For the text-containing cell, return its midpoint in (X, Y) coordinate format. 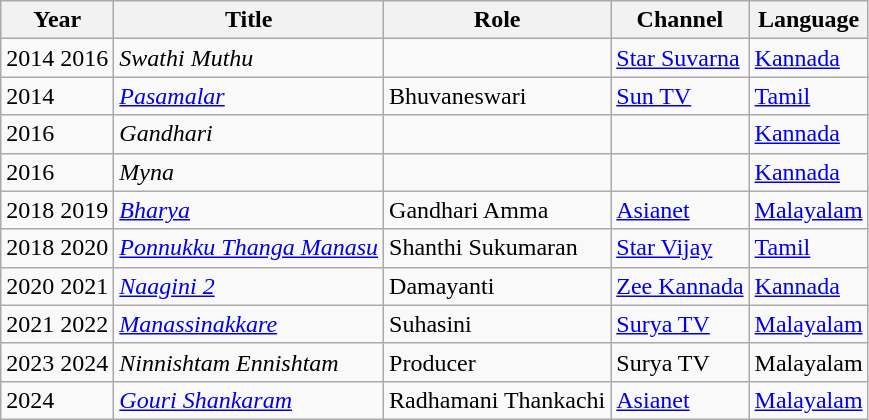
2018 2019 (58, 210)
Myna (249, 172)
Ninnishtam Ennishtam (249, 362)
Role (498, 20)
Naagini 2 (249, 286)
Pasamalar (249, 96)
2024 (58, 400)
Channel (680, 20)
2021 2022 (58, 324)
Gandhari Amma (498, 210)
Manassinakkare (249, 324)
Sun TV (680, 96)
2014 (58, 96)
Title (249, 20)
Swathi Muthu (249, 58)
2020 2021 (58, 286)
Language (808, 20)
Shanthi Sukumaran (498, 248)
Radhamani Thankachi (498, 400)
Gandhari (249, 134)
Year (58, 20)
Ponnukku Thanga Manasu (249, 248)
Zee Kannada (680, 286)
Gouri Shankaram (249, 400)
Producer (498, 362)
Bhuvaneswari (498, 96)
2018 2020 (58, 248)
Star Vijay (680, 248)
2014 2016 (58, 58)
Star Suvarna (680, 58)
2023 2024 (58, 362)
Damayanti (498, 286)
Bharya (249, 210)
Suhasini (498, 324)
